For the text-containing cell, return its midpoint in [X, Y] coordinate format. 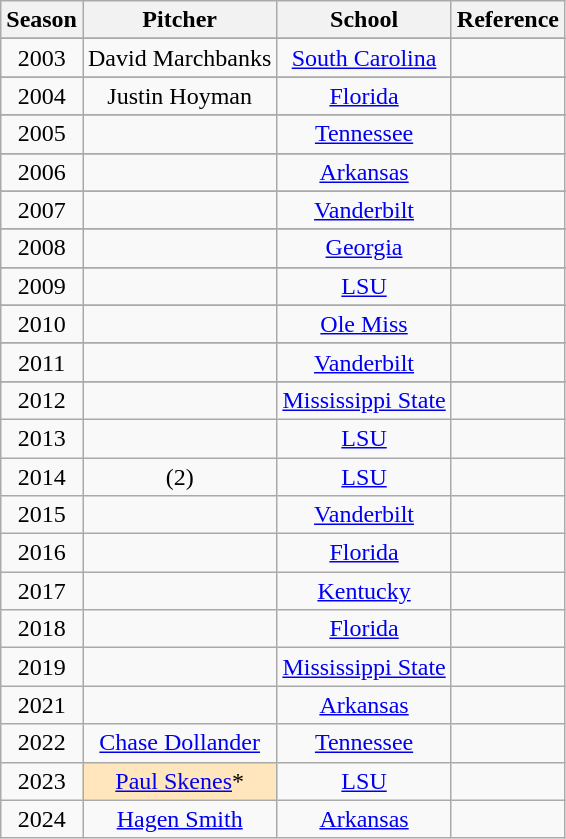
2010 [42, 324]
Pitcher [179, 20]
2013 [42, 438]
2016 [42, 553]
Kentucky [364, 591]
Georgia [364, 248]
2019 [42, 667]
2024 [42, 819]
South Carolina [364, 58]
2003 [42, 58]
Ole Miss [364, 324]
2022 [42, 743]
2023 [42, 781]
2009 [42, 286]
David Marchbanks [179, 58]
2015 [42, 515]
(2) [179, 477]
Chase Dollander [179, 743]
2008 [42, 248]
2011 [42, 362]
2012 [42, 400]
2007 [42, 210]
Reference [508, 20]
Paul Skenes* [179, 781]
2018 [42, 629]
2021 [42, 705]
2014 [42, 477]
Season [42, 20]
Hagen Smith [179, 819]
2005 [42, 134]
2006 [42, 172]
School [364, 20]
Justin Hoyman [179, 96]
2004 [42, 96]
2017 [42, 591]
